Determine the (X, Y) coordinate at the center of the cell enclosing the given text.  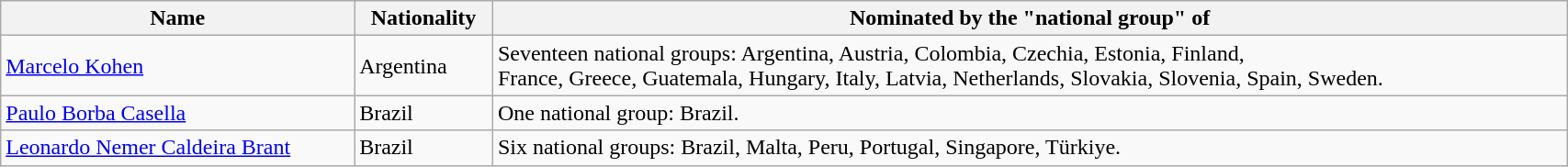
Marcelo Kohen (178, 66)
Paulo Borba Casella (178, 113)
Leonardo Nemer Caldeira Brant (178, 148)
Nominated by the "national group" of (1029, 18)
Six national groups: Brazil, Malta, Peru, Portugal, Singapore, Türkiye. (1029, 148)
Nationality (424, 18)
Name (178, 18)
Argentina (424, 66)
One national group: Brazil. (1029, 113)
